Search for the cell housing the specified text and yield its [X, Y] center coordinate. 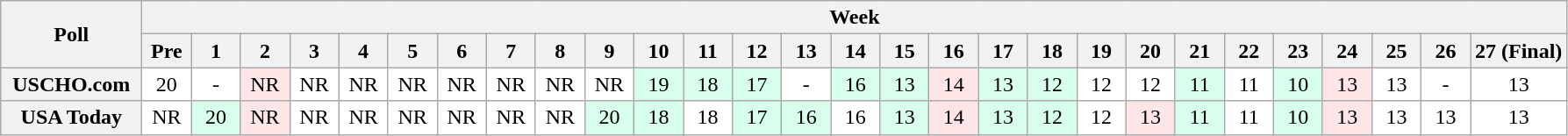
27 (Final) [1519, 51]
5 [412, 51]
24 [1347, 51]
26 [1445, 51]
Poll [72, 34]
USA Today [72, 118]
9 [609, 51]
15 [905, 51]
Pre [167, 51]
7 [511, 51]
8 [560, 51]
USCHO.com [72, 84]
4 [363, 51]
2 [265, 51]
23 [1298, 51]
25 [1396, 51]
3 [314, 51]
21 [1199, 51]
Week [855, 18]
6 [462, 51]
22 [1249, 51]
1 [216, 51]
